Detect which cell encompasses the target text, then output its [x, y] center coordinate. 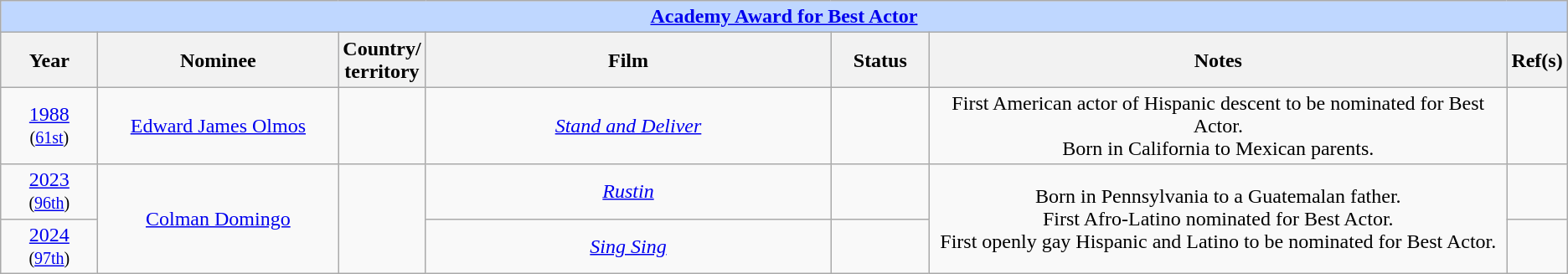
Stand and Deliver [628, 126]
1988(61st) [49, 126]
Colman Domingo [218, 219]
Sing Sing [628, 246]
Academy Award for Best Actor [784, 17]
Rustin [628, 191]
Edward James Olmos [218, 126]
Film [628, 60]
2024(97th) [49, 246]
Nominee [218, 60]
First American actor of Hispanic descent to be nominated for Best Actor.Born in California to Mexican parents. [1218, 126]
Notes [1218, 60]
2023(96th) [49, 191]
Country/territory [382, 60]
Ref(s) [1537, 60]
Year [49, 60]
Status [880, 60]
